Capture the cell that displays the provided text and extract its (X, Y) central coordinate. 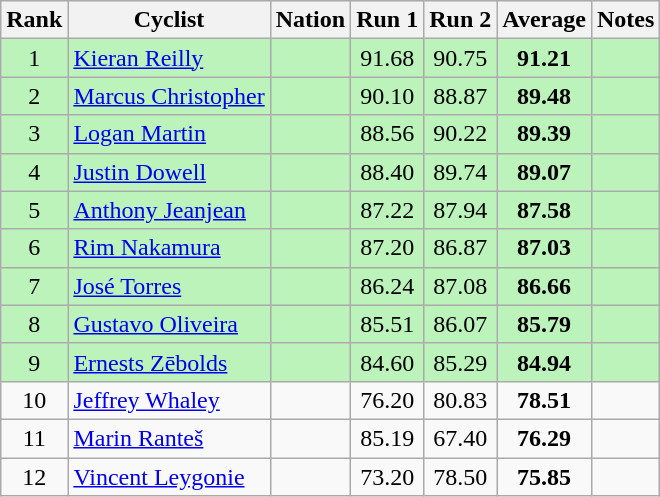
78.50 (460, 477)
91.68 (388, 58)
73.20 (388, 477)
Jeffrey Whaley (169, 400)
Vincent Leygonie (169, 477)
75.85 (544, 477)
85.29 (460, 362)
2 (34, 96)
8 (34, 324)
Cyclist (169, 20)
Justin Dowell (169, 172)
José Torres (169, 286)
Logan Martin (169, 134)
87.94 (460, 210)
Rank (34, 20)
86.87 (460, 248)
89.39 (544, 134)
90.75 (460, 58)
7 (34, 286)
87.08 (460, 286)
84.94 (544, 362)
88.40 (388, 172)
9 (34, 362)
Marcus Christopher (169, 96)
Run 2 (460, 20)
Rim Nakamura (169, 248)
90.10 (388, 96)
76.29 (544, 438)
87.58 (544, 210)
Ernests Zēbolds (169, 362)
Average (544, 20)
86.07 (460, 324)
4 (34, 172)
5 (34, 210)
88.56 (388, 134)
76.20 (388, 400)
3 (34, 134)
88.87 (460, 96)
87.03 (544, 248)
87.20 (388, 248)
78.51 (544, 400)
91.21 (544, 58)
85.79 (544, 324)
86.24 (388, 286)
89.48 (544, 96)
Marin Ranteš (169, 438)
Kieran Reilly (169, 58)
90.22 (460, 134)
1 (34, 58)
87.22 (388, 210)
Anthony Jeanjean (169, 210)
85.19 (388, 438)
12 (34, 477)
86.66 (544, 286)
89.74 (460, 172)
89.07 (544, 172)
80.83 (460, 400)
6 (34, 248)
Run 1 (388, 20)
Gustavo Oliveira (169, 324)
67.40 (460, 438)
85.51 (388, 324)
11 (34, 438)
10 (34, 400)
Notes (625, 20)
84.60 (388, 362)
Nation (310, 20)
